Search for the cell housing the specified text and yield its [X, Y] center coordinate. 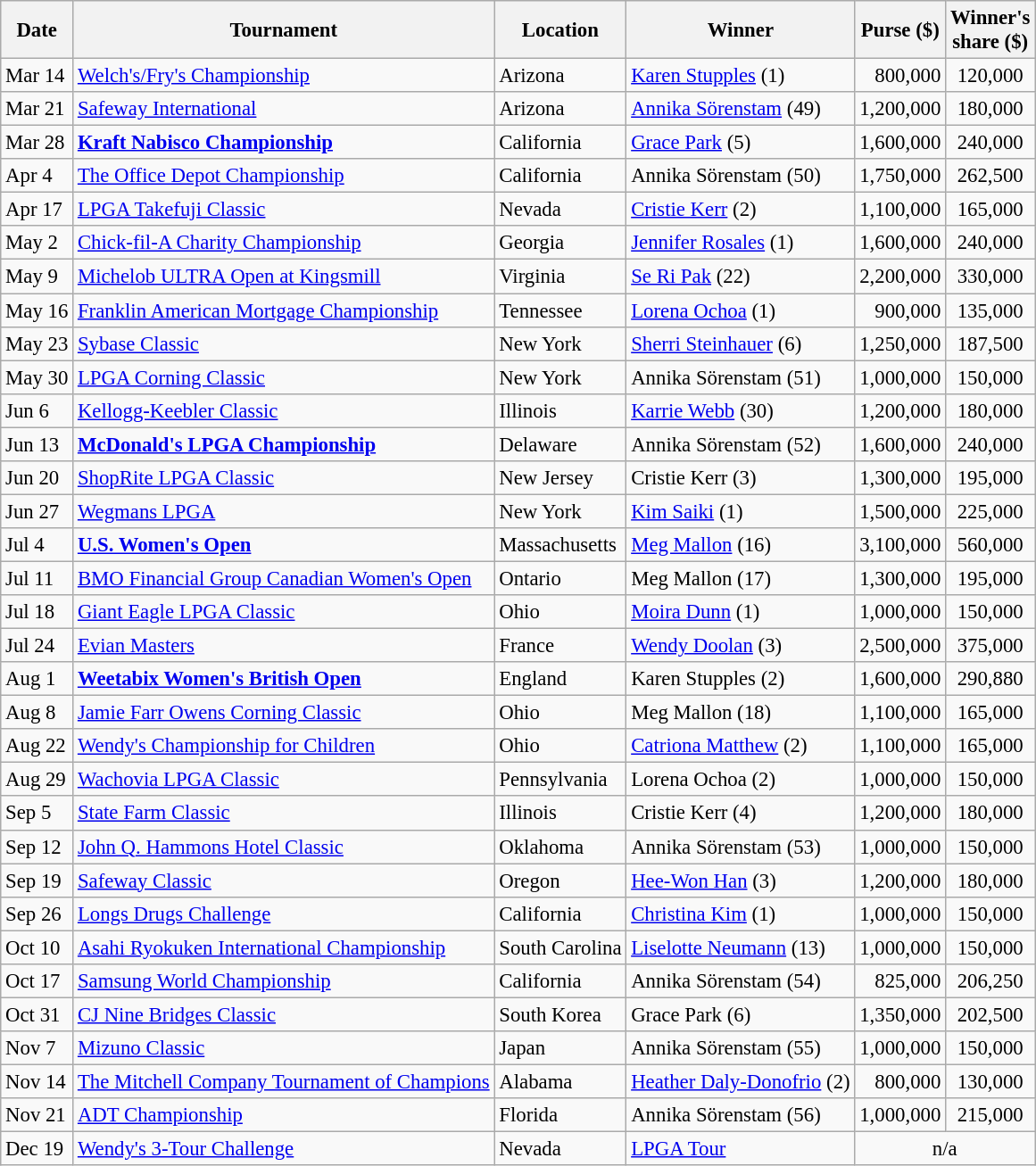
Winner [741, 30]
215,000 [990, 1115]
2,200,000 [900, 277]
ShopRite LPGA Classic [284, 478]
Kellogg-Keebler Classic [284, 410]
Oct 17 [37, 981]
Karen Stupples (1) [741, 76]
825,000 [900, 981]
Oregon [560, 881]
560,000 [990, 545]
Aug 29 [37, 780]
South Korea [560, 1014]
France [560, 646]
Annika Sörenstam (50) [741, 176]
LPGA Tour [741, 1149]
Welch's/Fry's Championship [284, 76]
1,500,000 [900, 511]
Grace Park (5) [741, 143]
May 9 [37, 277]
Annika Sörenstam (51) [741, 377]
Date [37, 30]
Sep 12 [37, 847]
Meg Mallon (16) [741, 545]
330,000 [990, 277]
Aug 22 [37, 746]
Safeway Classic [284, 881]
Cristie Kerr (2) [741, 210]
Chick-fil-A Charity Championship [284, 244]
Cristie Kerr (3) [741, 478]
Asahi Ryokuken International Championship [284, 947]
Kim Saiki (1) [741, 511]
225,000 [990, 511]
Pennsylvania [560, 780]
Longs Drugs Challenge [284, 914]
Michelob ULTRA Open at Kingsmill [284, 277]
Wendy's 3-Tour Challenge [284, 1149]
Georgia [560, 244]
Tournament [284, 30]
Delaware [560, 444]
Japan [560, 1048]
n/a [945, 1149]
1,250,000 [900, 343]
Mar 28 [37, 143]
Mar 14 [37, 76]
Se Ri Pak (22) [741, 277]
Nov 14 [37, 1081]
Apr 4 [37, 176]
Tennessee [560, 310]
Aug 1 [37, 679]
Jul 24 [37, 646]
Kraft Nabisco Championship [284, 143]
Winner'sshare ($) [990, 30]
ADT Championship [284, 1115]
Lorena Ochoa (2) [741, 780]
Meg Mallon (17) [741, 578]
Jun 13 [37, 444]
Sep 5 [37, 814]
LPGA Takefuji Classic [284, 210]
Apr 17 [37, 210]
Heather Daly-Donofrio (2) [741, 1081]
Sybase Classic [284, 343]
130,000 [990, 1081]
LPGA Corning Classic [284, 377]
Annika Sörenstam (49) [741, 109]
Mizuno Classic [284, 1048]
Oklahoma [560, 847]
Annika Sörenstam (52) [741, 444]
Annika Sörenstam (54) [741, 981]
3,100,000 [900, 545]
187,500 [990, 343]
Oct 10 [37, 947]
Franklin American Mortgage Championship [284, 310]
Sep 26 [37, 914]
Karrie Webb (30) [741, 410]
Aug 8 [37, 713]
Oct 31 [37, 1014]
The Office Depot Championship [284, 176]
Christina Kim (1) [741, 914]
Location [560, 30]
Samsung World Championship [284, 981]
South Carolina [560, 947]
Virginia [560, 277]
202,500 [990, 1014]
Jul 4 [37, 545]
Jun 6 [37, 410]
Sep 19 [37, 881]
1,750,000 [900, 176]
Moira Dunn (1) [741, 612]
Ontario [560, 578]
Jul 11 [37, 578]
2,500,000 [900, 646]
Cristie Kerr (4) [741, 814]
Jun 27 [37, 511]
Sherri Steinhauer (6) [741, 343]
Purse ($) [900, 30]
Jamie Farr Owens Corning Classic [284, 713]
Evian Masters [284, 646]
New Jersey [560, 478]
McDonald's LPGA Championship [284, 444]
Wendy's Championship for Children [284, 746]
375,000 [990, 646]
Liselotte Neumann (13) [741, 947]
The Mitchell Company Tournament of Champions [284, 1081]
262,500 [990, 176]
Florida [560, 1115]
May 30 [37, 377]
May 16 [37, 310]
May 2 [37, 244]
Dec 19 [37, 1149]
135,000 [990, 310]
Annika Sörenstam (53) [741, 847]
Mar 21 [37, 109]
Lorena Ochoa (1) [741, 310]
John Q. Hammons Hotel Classic [284, 847]
CJ Nine Bridges Classic [284, 1014]
Grace Park (6) [741, 1014]
Karen Stupples (2) [741, 679]
U.S. Women's Open [284, 545]
1,350,000 [900, 1014]
Jun 20 [37, 478]
Wegmans LPGA [284, 511]
Nov 7 [37, 1048]
Catriona Matthew (2) [741, 746]
Meg Mallon (18) [741, 713]
England [560, 679]
Wachovia LPGA Classic [284, 780]
Safeway International [284, 109]
BMO Financial Group Canadian Women's Open [284, 578]
Jennifer Rosales (1) [741, 244]
120,000 [990, 76]
Nov 21 [37, 1115]
State Farm Classic [284, 814]
Annika Sörenstam (56) [741, 1115]
May 23 [37, 343]
Alabama [560, 1081]
206,250 [990, 981]
Annika Sörenstam (55) [741, 1048]
Weetabix Women's British Open [284, 679]
Massachusetts [560, 545]
290,880 [990, 679]
Wendy Doolan (3) [741, 646]
Hee-Won Han (3) [741, 881]
Jul 18 [37, 612]
Giant Eagle LPGA Classic [284, 612]
900,000 [900, 310]
